Extract the [X, Y] coordinate from the center of the cell holding the provided text.  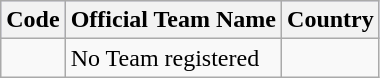
Code [33, 20]
Official Team Name [173, 20]
Country [331, 20]
No Team registered [173, 58]
